Provide the (x, y) coordinate of the cell's center where the given text is located.  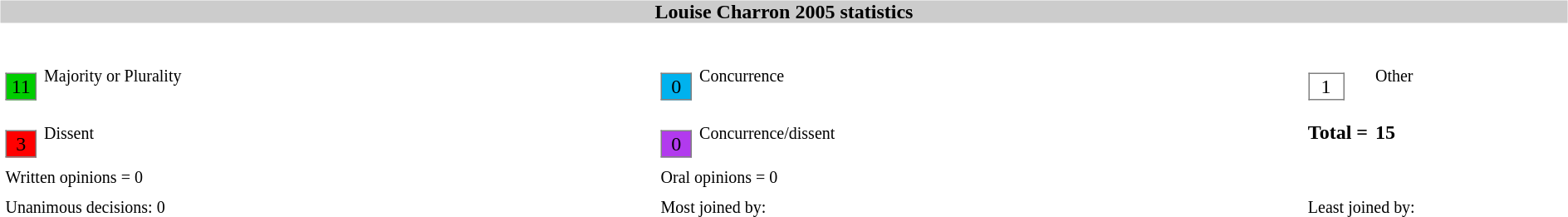
Dissent (349, 132)
Majority or Plurality (349, 76)
15 (1468, 132)
Louise Charron 2005 statistics (784, 12)
Written opinions = 0 (330, 176)
Other (1468, 76)
Concurrence (1000, 76)
Oral opinions = 0 (981, 176)
Concurrence/dissent (1000, 132)
Total = (1338, 132)
